Capture the cell that displays the provided text and extract its [X, Y] central coordinate. 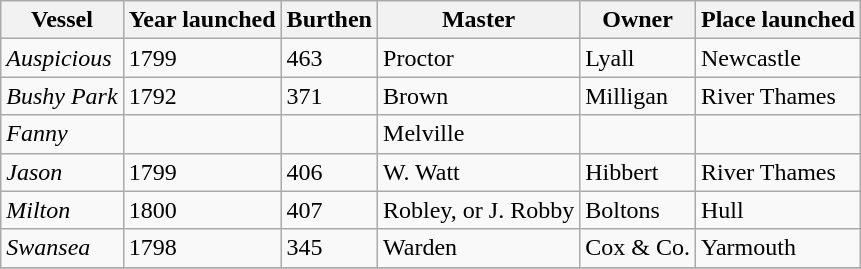
Yarmouth [778, 248]
Burthen [329, 20]
Jason [62, 172]
Cox & Co. [638, 248]
Hull [778, 210]
Hibbert [638, 172]
W. Watt [479, 172]
Proctor [479, 58]
Boltons [638, 210]
1800 [202, 210]
Fanny [62, 134]
Newcastle [778, 58]
463 [329, 58]
Place launched [778, 20]
371 [329, 96]
Owner [638, 20]
1798 [202, 248]
Robley, or J. Robby [479, 210]
Brown [479, 96]
Vessel [62, 20]
407 [329, 210]
406 [329, 172]
Bushy Park [62, 96]
345 [329, 248]
Milton [62, 210]
Warden [479, 248]
Melville [479, 134]
Lyall [638, 58]
1792 [202, 96]
Master [479, 20]
Milligan [638, 96]
Year launched [202, 20]
Auspicious [62, 58]
Swansea [62, 248]
